From the cell containing the given text, extract its center point as [x, y] coordinate. 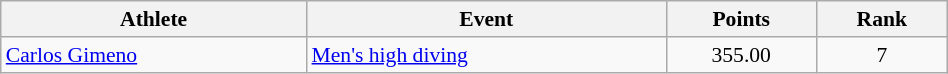
Men's high diving [487, 55]
Rank [882, 19]
Carlos Gimeno [154, 55]
355.00 [741, 55]
Event [487, 19]
7 [882, 55]
Points [741, 19]
Athlete [154, 19]
